For the text-containing cell, return its midpoint in (x, y) coordinate format. 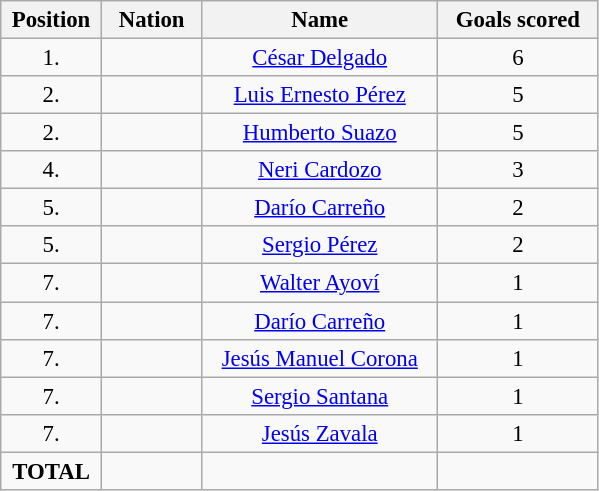
Sergio Pérez (320, 245)
1. (52, 58)
César Delgado (320, 58)
Position (52, 20)
3 (518, 170)
Jesús Manuel Corona (320, 358)
Sergio Santana (320, 396)
TOTAL (52, 471)
4. (52, 170)
6 (518, 58)
Name (320, 20)
Goals scored (518, 20)
Neri Cardozo (320, 170)
Luis Ernesto Pérez (320, 95)
Humberto Suazo (320, 133)
Jesús Zavala (320, 433)
Walter Ayoví (320, 283)
Nation (152, 20)
